Return the [x, y] coordinate for the center point of the cell that contains the specified text.  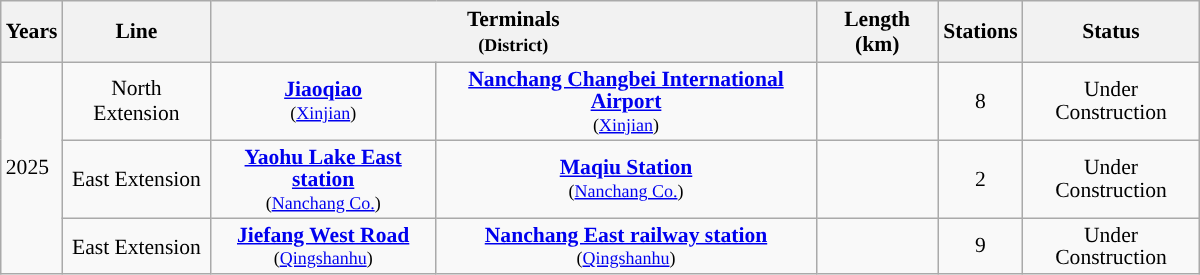
Yaohu Lake East station(Nanchang Co.) [322, 179]
Line [136, 32]
North Extension [136, 101]
2025 [32, 168]
Jiaoqiao(Xinjian) [322, 101]
Status [1112, 32]
Jiefang West Road(Qingshanhu) [322, 247]
2 [980, 179]
Years [32, 32]
8 [980, 101]
9 [980, 247]
Length (km) [877, 32]
Nanchang Changbei International Airport(Xinjian) [626, 101]
Terminals(District) [513, 32]
Stations [980, 32]
Nanchang East railway station(Qingshanhu) [626, 247]
Maqiu Station(Nanchang Co.) [626, 179]
